From the cell containing the given text, extract its center point as [x, y] coordinate. 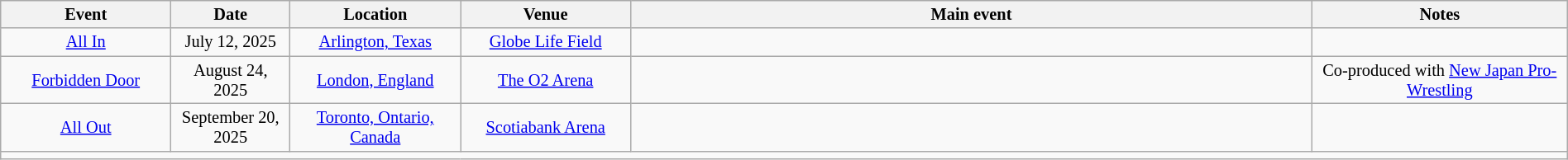
The O2 Arena [546, 80]
Forbidden Door [86, 80]
July 12, 2025 [231, 42]
Location [375, 14]
All In [86, 42]
London, England [375, 80]
Venue [546, 14]
Arlington, Texas [375, 42]
Event [86, 14]
September 20, 2025 [231, 127]
Date [231, 14]
Toronto, Ontario, Canada [375, 127]
Notes [1439, 14]
Main event [972, 14]
August 24, 2025 [231, 80]
All Out [86, 127]
Globe Life Field [546, 42]
Scotiabank Arena [546, 127]
Co-produced with New Japan Pro-Wrestling [1439, 80]
